Pinpoint the cell where the given text exists, returning its (X, Y) midpoint coordinate. 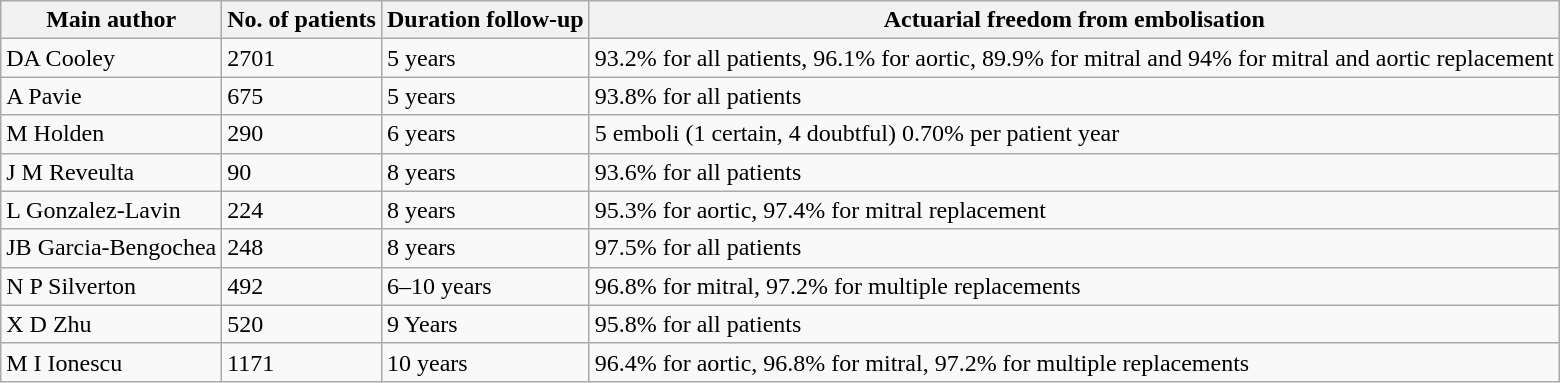
1171 (302, 362)
6–10 years (485, 286)
N P Silverton (112, 286)
M I Ionescu (112, 362)
6 years (485, 134)
DA Cooley (112, 58)
10 years (485, 362)
5 emboli (1 certain, 4 doubtful) 0.70% per patient year (1074, 134)
93.2% for all patients, 96.1% for aortic, 89.9% for mitral and 94% for mitral and aortic replacement (1074, 58)
95.8% for all patients (1074, 324)
M Holden (112, 134)
492 (302, 286)
248 (302, 248)
J M Reveulta (112, 172)
95.3% for aortic, 97.4% for mitral replacement (1074, 210)
Actuarial freedom from embolisation (1074, 20)
Main author (112, 20)
520 (302, 324)
93.8% for all patients (1074, 96)
93.6% for all patients (1074, 172)
290 (302, 134)
97.5% for all patients (1074, 248)
9 Years (485, 324)
2701 (302, 58)
No. of patients (302, 20)
X D Zhu (112, 324)
90 (302, 172)
96.8% for mitral, 97.2% for multiple replacements (1074, 286)
A Pavie (112, 96)
675 (302, 96)
L Gonzalez-Lavin (112, 210)
Duration follow-up (485, 20)
JB Garcia-Bengochea (112, 248)
224 (302, 210)
96.4% for aortic, 96.8% for mitral, 97.2% for multiple replacements (1074, 362)
